Extract the (X, Y) coordinate from the center of the cell holding the provided text.  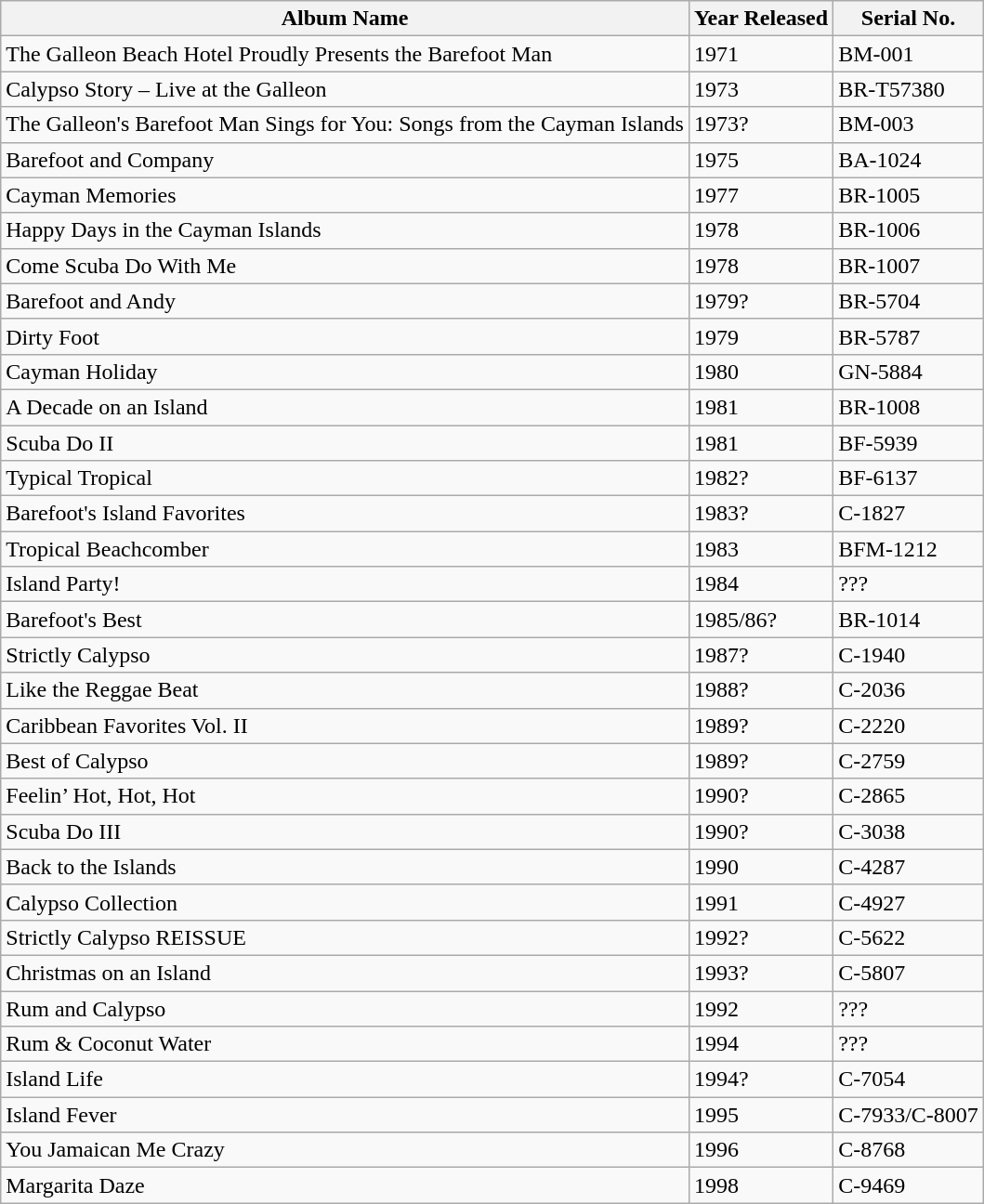
Barefoot's Best (346, 620)
Rum & Coconut Water (346, 1044)
Strictly Calypso REISSUE (346, 937)
Feelin’ Hot, Hot, Hot (346, 796)
1987? (760, 655)
Year Released (760, 19)
1983 (760, 549)
Happy Days in the Cayman Islands (346, 230)
Calypso Story – Live at the Galleon (346, 89)
C-1940 (909, 655)
C-1827 (909, 514)
Scuba Do II (346, 443)
Island Party! (346, 584)
1975 (760, 160)
1984 (760, 584)
C-7933/C-8007 (909, 1115)
C-2759 (909, 761)
You Jamaican Me Crazy (346, 1150)
1977 (760, 195)
1982? (760, 478)
BR-5787 (909, 336)
1980 (760, 372)
GN-5884 (909, 372)
C-2865 (909, 796)
C-2220 (909, 726)
Scuba Do III (346, 831)
The Galleon Beach Hotel Proudly Presents the Barefoot Man (346, 54)
BR-1007 (909, 266)
Tropical Beachcomber (346, 549)
Barefoot's Island Favorites (346, 514)
BM-001 (909, 54)
1988? (760, 690)
The Galleon's Barefoot Man Sings for You: Songs from the Cayman Islands (346, 124)
Back to the Islands (346, 867)
1994 (760, 1044)
1971 (760, 54)
C-5807 (909, 973)
Barefoot and Andy (346, 301)
C-4287 (909, 867)
BR-5704 (909, 301)
A Decade on an Island (346, 407)
Dirty Foot (346, 336)
1994? (760, 1080)
Barefoot and Company (346, 160)
1973? (760, 124)
Serial No. (909, 19)
1985/86? (760, 620)
1983? (760, 514)
Calypso Collection (346, 902)
C-4927 (909, 902)
1990 (760, 867)
C-9469 (909, 1185)
BF-5939 (909, 443)
BR-1006 (909, 230)
BA-1024 (909, 160)
BFM-1212 (909, 549)
Island Fever (346, 1115)
Come Scuba Do With Me (346, 266)
Christmas on an Island (346, 973)
1995 (760, 1115)
1992? (760, 937)
C-3038 (909, 831)
Margarita Daze (346, 1185)
Album Name (346, 19)
1973 (760, 89)
C-2036 (909, 690)
Best of Calypso (346, 761)
Island Life (346, 1080)
1991 (760, 902)
BR-1008 (909, 407)
Like the Reggae Beat (346, 690)
Caribbean Favorites Vol. II (346, 726)
C-7054 (909, 1080)
Cayman Holiday (346, 372)
Cayman Memories (346, 195)
1996 (760, 1150)
Typical Tropical (346, 478)
Strictly Calypso (346, 655)
1993? (760, 973)
BR-1014 (909, 620)
BF-6137 (909, 478)
1998 (760, 1185)
1992 (760, 1008)
C-5622 (909, 937)
BR-1005 (909, 195)
1979? (760, 301)
Rum and Calypso (346, 1008)
1979 (760, 336)
BR-T57380 (909, 89)
C-8768 (909, 1150)
BM-003 (909, 124)
